From the cell containing the given text, extract its center point as (X, Y) coordinate. 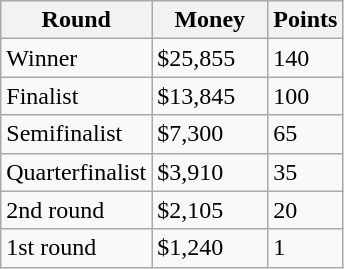
20 (306, 210)
Finalist (76, 96)
Points (306, 20)
Winner (76, 58)
$25,855 (210, 58)
Quarterfinalist (76, 172)
$13,845 (210, 96)
65 (306, 134)
1 (306, 248)
100 (306, 96)
1st round (76, 248)
2nd round (76, 210)
$1,240 (210, 248)
$2,105 (210, 210)
140 (306, 58)
Semifinalist (76, 134)
35 (306, 172)
Round (76, 20)
$7,300 (210, 134)
$3,910 (210, 172)
Money (210, 20)
